Search for the cell housing the specified text and yield its [X, Y] center coordinate. 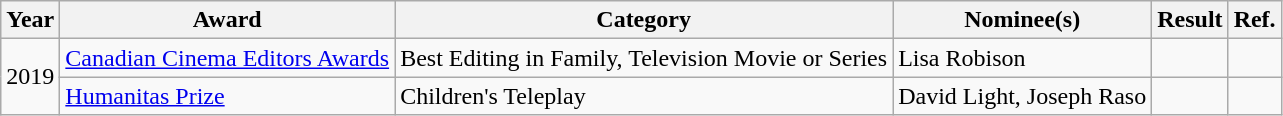
Ref. [1254, 20]
Category [644, 20]
David Light, Joseph Raso [1022, 96]
2019 [30, 77]
Result [1190, 20]
Award [228, 20]
Year [30, 20]
Canadian Cinema Editors Awards [228, 58]
Best Editing in Family, Television Movie or Series [644, 58]
Humanitas Prize [228, 96]
Children's Teleplay [644, 96]
Nominee(s) [1022, 20]
Lisa Robison [1022, 58]
